Return the [x, y] coordinate for the center point of the cell that contains the specified text.  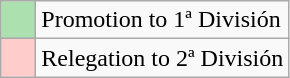
Promotion to 1ª División [162, 20]
Relegation to 2ª División [162, 58]
